Detect which cell encompasses the target text, then output its [X, Y] center coordinate. 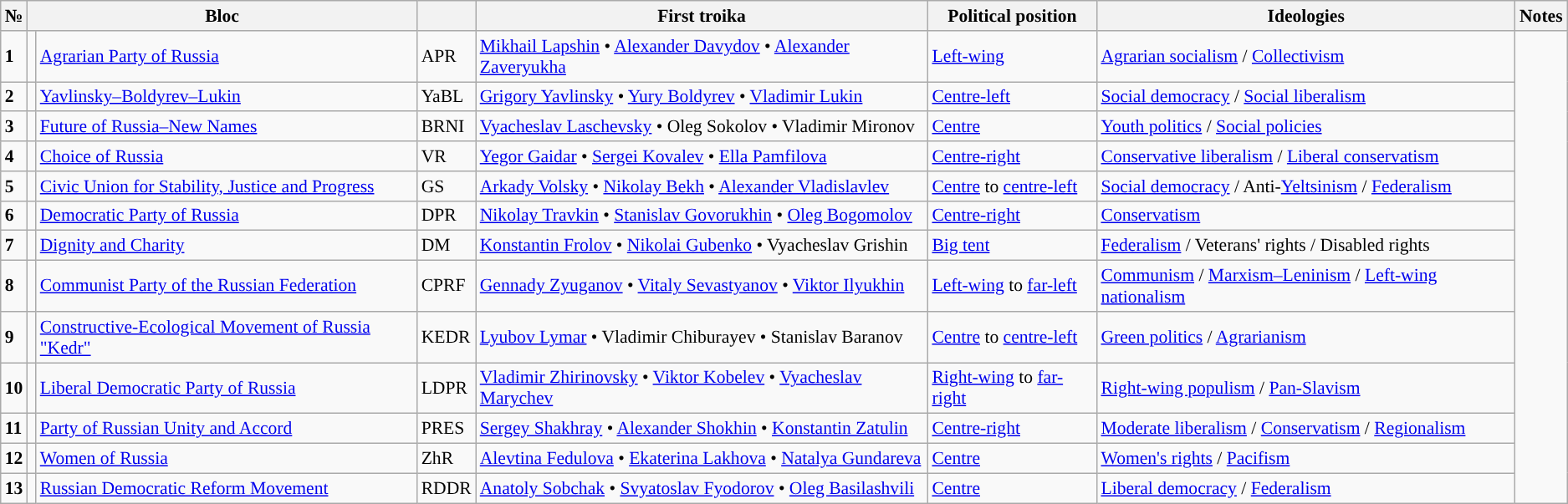
DPR [447, 216]
Liberal Democratic Party of Russia [227, 388]
CPRF [447, 286]
Agrarian socialism / Collectivism [1306, 57]
10 [14, 388]
Gennady Zyuganov • Vitaly Sevastyanov • Viktor Ilyukhin [702, 286]
Ideologies [1306, 16]
Grigory Yavlinsky • Yury Boldyrev • Vladimir Lukin [702, 97]
Bloc [222, 16]
7 [14, 246]
Civic Union for Stability, Justice and Progress [227, 186]
Youth politics / Social policies [1306, 127]
Green politics / Agrarianism [1306, 338]
LDPR [447, 388]
Yavlinsky–Boldyrev–Lukin [227, 97]
Vladimir Zhirinovsky • Viktor Kobelev • Vyacheslav Marychev [702, 388]
Party of Russian Unity and Accord [227, 429]
PRES [447, 429]
Right-wing to far-right [1012, 388]
Russian Democratic Reform Movement [227, 488]
5 [14, 186]
APR [447, 57]
Big tent [1012, 246]
Social democracy / Anti-Yeltsinism / Federalism [1306, 186]
Women of Russia [227, 459]
Centre-left [1012, 97]
Left-wing [1012, 57]
Mikhail Lapshin • Alexander Davydov • Alexander Zaveryukha [702, 57]
Political position [1012, 16]
1 [14, 57]
13 [14, 488]
Agrarian Party of Russia [227, 57]
Communism / Marxism–Leninism / Left-wing nationalism [1306, 286]
First troika [702, 16]
Lyubov Lymar • Vladimir Chiburayev • Stanislav Baranov [702, 338]
VR [447, 156]
Sergey Shakhray • Alexander Shokhin • Konstantin Zatulin [702, 429]
Liberal democracy / Federalism [1306, 488]
Future of Russia–New Names [227, 127]
Social democracy / Social liberalism [1306, 97]
BRNI [447, 127]
Vyacheslav Laschevsky • Oleg Sokolov • Vladimir Mironov [702, 127]
KEDR [447, 338]
ZhR [447, 459]
9 [14, 338]
Alevtina Fedulova • Ekaterina Lakhova • Natalya Gundareva [702, 459]
RDDR [447, 488]
Yegor Gaidar • Sergei Kovalev • Ella Pamfilova [702, 156]
Women's rights / Pacifism [1306, 459]
3 [14, 127]
Federalism / Veterans' rights / Disabled rights [1306, 246]
12 [14, 459]
4 [14, 156]
Conservative liberalism / Liberal conservatism [1306, 156]
Constructive-Ecological Movement of Russia "Kedr" [227, 338]
GS [447, 186]
Anatoly Sobchak • Svyatoslav Fyodorov • Oleg Basilashvili [702, 488]
Choice of Russia [227, 156]
YaBL [447, 97]
6 [14, 216]
Communist Party of the Russian Federation [227, 286]
Democratic Party of Russia [227, 216]
Conservatism [1306, 216]
Konstantin Frolov • Nikolai Gubenko • Vyacheslav Grishin [702, 246]
Notes [1541, 16]
2 [14, 97]
DM [447, 246]
11 [14, 429]
Nikolay Travkin • Stanislav Govorukhin • Oleg Bogomolov [702, 216]
Left-wing to far-left [1012, 286]
Arkady Volsky • Nikolay Bekh • Alexander Vladislavlev [702, 186]
Right-wing populism / Pan-Slavism [1306, 388]
Dignity and Charity [227, 246]
8 [14, 286]
Moderate liberalism / Conservatism / Regionalism [1306, 429]
№ [14, 16]
